Find where the given text appears and provide that cell's center as (X, Y) coordinate. 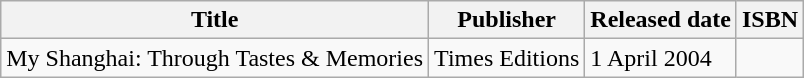
Title (215, 20)
1 April 2004 (661, 58)
Times Editions (507, 58)
My Shanghai: Through Tastes & Memories (215, 58)
Publisher (507, 20)
ISBN (770, 20)
Released date (661, 20)
